Identify which cell holds the provided text, then report its [X, Y] central coordinate. 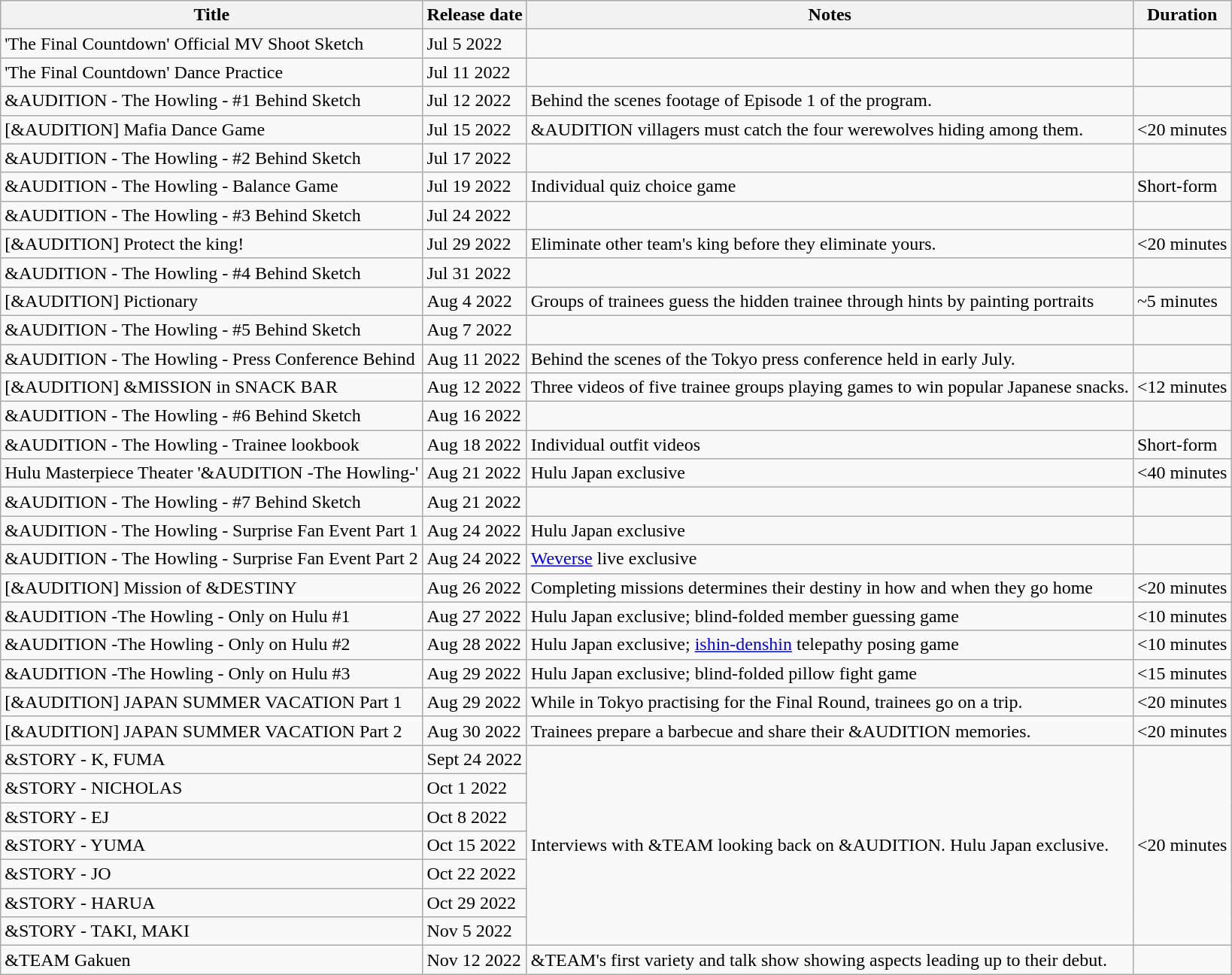
&STORY - YUMA [212, 846]
[&AUDITION] Protect the king! [212, 244]
<12 minutes [1182, 387]
Jul 15 2022 [475, 129]
Aug 12 2022 [475, 387]
&AUDITION - The Howling - #4 Behind Sketch [212, 272]
Notes [830, 15]
&TEAM Gakuen [212, 960]
Duration [1182, 15]
Individual quiz choice game [830, 187]
Aug 11 2022 [475, 359]
Aug 27 2022 [475, 616]
Three videos of five trainee groups playing games to win popular Japanese snacks. [830, 387]
Release date [475, 15]
&AUDITION - The Howling - #7 Behind Sketch [212, 502]
Title [212, 15]
Trainees prepare a barbecue and share their &AUDITION memories. [830, 730]
Jul 5 2022 [475, 44]
&AUDITION - The Howling - #5 Behind Sketch [212, 330]
Sept 24 2022 [475, 759]
&AUDITION -The Howling - Only on Hulu #3 [212, 673]
Jul 17 2022 [475, 158]
Oct 22 2022 [475, 874]
[&AUDITION] Mission of &DESTINY [212, 588]
Weverse live exclusive [830, 559]
'The Final Countdown' Dance Practice [212, 72]
Nov 5 2022 [475, 931]
&STORY - HARUA [212, 903]
Aug 16 2022 [475, 416]
&AUDITION - The Howling - #1 Behind Sketch [212, 101]
~5 minutes [1182, 301]
Jul 11 2022 [475, 72]
&AUDITION -The Howling - Only on Hulu #2 [212, 645]
Aug 26 2022 [475, 588]
Completing missions determines their destiny in how and when they go home [830, 588]
&AUDITION -The Howling - Only on Hulu #1 [212, 616]
Aug 4 2022 [475, 301]
Jul 19 2022 [475, 187]
&AUDITION - The Howling - Surprise Fan Event Part 1 [212, 530]
Oct 8 2022 [475, 816]
Behind the scenes footage of Episode 1 of the program. [830, 101]
&AUDITION - The Howling - Surprise Fan Event Part 2 [212, 559]
Aug 7 2022 [475, 330]
<40 minutes [1182, 473]
Jul 29 2022 [475, 244]
Oct 15 2022 [475, 846]
Hulu Masterpiece Theater '&AUDITION -The Howling-' [212, 473]
'The Final Countdown' Official MV Shoot Sketch [212, 44]
Aug 28 2022 [475, 645]
&STORY - NICHOLAS [212, 788]
Hulu Japan exclusive; ishin-denshin telepathy posing game [830, 645]
&AUDITION - The Howling - Trainee lookbook [212, 445]
Behind the scenes of the Tokyo press conference held in early July. [830, 359]
Jul 31 2022 [475, 272]
&STORY - TAKI, MAKI [212, 931]
Nov 12 2022 [475, 960]
Eliminate other team's king before they eliminate yours. [830, 244]
Groups of trainees guess the hidden trainee through hints by painting portraits [830, 301]
[&AUDITION] JAPAN SUMMER VACATION Part 1 [212, 702]
Hulu Japan exclusive; blind-folded member guessing game [830, 616]
While in Tokyo practising for the Final Round, trainees go on a trip. [830, 702]
&AUDITION - The Howling - #2 Behind Sketch [212, 158]
&STORY - EJ [212, 816]
&AUDITION - The Howling - #3 Behind Sketch [212, 215]
Interviews with &TEAM looking back on &AUDITION. Hulu Japan exclusive. [830, 845]
&AUDITION - The Howling - Press Conference Behind [212, 359]
[&AUDITION] &MISSION in SNACK BAR [212, 387]
Oct 29 2022 [475, 903]
&STORY - K, FUMA [212, 759]
&TEAM's first variety and talk show showing aspects leading up to their debut. [830, 960]
Oct 1 2022 [475, 788]
Aug 18 2022 [475, 445]
[&AUDITION] JAPAN SUMMER VACATION Part 2 [212, 730]
Jul 12 2022 [475, 101]
&AUDITION - The Howling - #6 Behind Sketch [212, 416]
<15 minutes [1182, 673]
&AUDITION villagers must catch the four werewolves hiding among them. [830, 129]
[&AUDITION] Mafia Dance Game [212, 129]
Aug 30 2022 [475, 730]
[&AUDITION] Pictionary [212, 301]
&STORY - JO [212, 874]
Hulu Japan exclusive; blind-folded pillow fight game [830, 673]
&AUDITION - The Howling - Balance Game [212, 187]
Individual outfit videos [830, 445]
Jul 24 2022 [475, 215]
